Return the (X, Y) coordinate for the center point of the cell that contains the specified text.  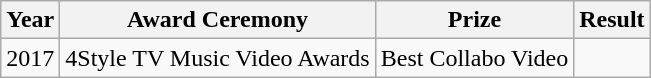
Result (612, 20)
Best Collabo Video (474, 58)
2017 (30, 58)
Award Ceremony (218, 20)
Year (30, 20)
4Style TV Music Video Awards (218, 58)
Prize (474, 20)
